Identify which cell holds the provided text, then report its [x, y] central coordinate. 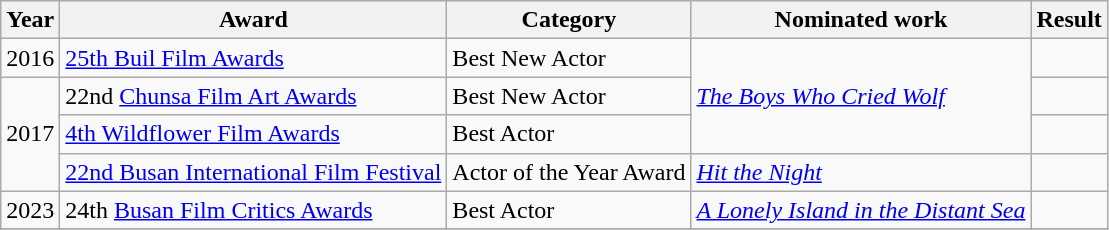
Category [569, 20]
25th Buil Film Awards [254, 58]
2023 [30, 210]
Year [30, 20]
Actor of the Year Award [569, 172]
22nd Busan International Film Festival [254, 172]
2017 [30, 134]
Nominated work [861, 20]
A Lonely Island in the Distant Sea [861, 210]
Hit the Night [861, 172]
Result [1069, 20]
2016 [30, 58]
22nd Chunsa Film Art Awards [254, 96]
4th Wildflower Film Awards [254, 134]
The Boys Who Cried Wolf [861, 96]
Award [254, 20]
24th Busan Film Critics Awards [254, 210]
